Output the (X, Y) coordinate of the center of the cell containing the given text.  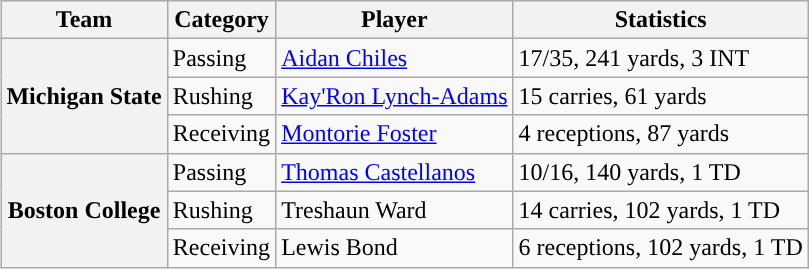
Category (221, 20)
14 carries, 102 yards, 1 TD (660, 210)
Lewis Bond (394, 248)
15 carries, 61 yards (660, 96)
Boston College (84, 210)
Aidan Chiles (394, 58)
Kay'Ron Lynch-Adams (394, 96)
Team (84, 20)
Player (394, 20)
Statistics (660, 20)
17/35, 241 yards, 3 INT (660, 58)
Treshaun Ward (394, 210)
Michigan State (84, 96)
6 receptions, 102 yards, 1 TD (660, 248)
Thomas Castellanos (394, 172)
10/16, 140 yards, 1 TD (660, 172)
Montorie Foster (394, 134)
4 receptions, 87 yards (660, 134)
